Scan for the cell matching the given text and deliver its [x, y] coordinate at center. 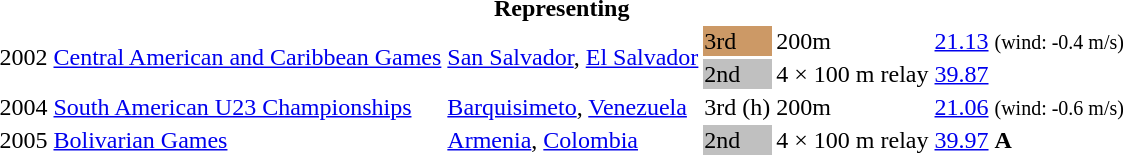
Armenia, Colombia [573, 140]
South American U23 Championships [248, 107]
3rd [738, 41]
Barquisimeto, Venezuela [573, 107]
3rd (h) [738, 107]
San Salvador, El Salvador [573, 58]
Central American and Caribbean Games [248, 58]
Bolivarian Games [248, 140]
